Return the (x, y) coordinate for the center point of the cell that contains the specified text.  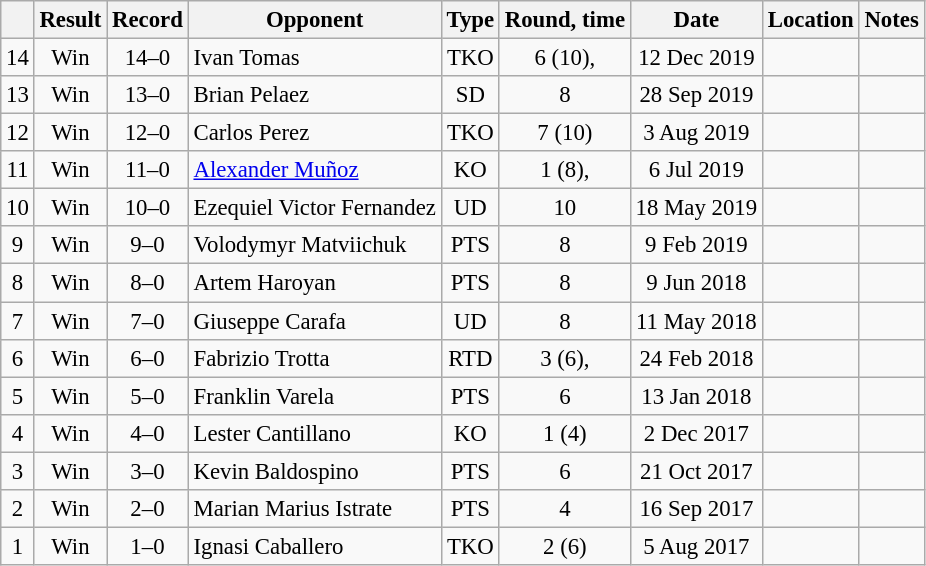
1 (4) (564, 433)
Round, time (564, 20)
Lester Cantillano (314, 433)
Marian Marius Istrate (314, 509)
18 May 2019 (696, 208)
16 Sep 2017 (696, 509)
9 Jun 2018 (696, 283)
1 (18, 546)
7 (10) (564, 133)
9 Feb 2019 (696, 245)
Giuseppe Carafa (314, 321)
Artem Haroyan (314, 283)
4–0 (148, 433)
Fabrizio Trotta (314, 358)
13 Jan 2018 (696, 396)
2 (18, 509)
Ivan Tomas (314, 58)
1 (8), (564, 170)
9–0 (148, 245)
Date (696, 20)
7 (18, 321)
3 (18, 471)
Location (810, 20)
3–0 (148, 471)
3 (6), (564, 358)
5–0 (148, 396)
2–0 (148, 509)
12 Dec 2019 (696, 58)
Record (148, 20)
21 Oct 2017 (696, 471)
Result (70, 20)
Volodymyr Matviichuk (314, 245)
13 (18, 95)
11 May 2018 (696, 321)
12 (18, 133)
14 (18, 58)
6 (10), (564, 58)
10–0 (148, 208)
Alexander Muñoz (314, 170)
12–0 (148, 133)
28 Sep 2019 (696, 95)
Type (470, 20)
1–0 (148, 546)
Notes (892, 20)
Carlos Perez (314, 133)
11 (18, 170)
2 Dec 2017 (696, 433)
2 (6) (564, 546)
SD (470, 95)
Ignasi Caballero (314, 546)
Franklin Varela (314, 396)
5 Aug 2017 (696, 546)
6 Jul 2019 (696, 170)
3 Aug 2019 (696, 133)
Opponent (314, 20)
Ezequiel Victor Fernandez (314, 208)
5 (18, 396)
8–0 (148, 283)
11–0 (148, 170)
6–0 (148, 358)
RTD (470, 358)
9 (18, 245)
24 Feb 2018 (696, 358)
14–0 (148, 58)
13–0 (148, 95)
Kevin Baldospino (314, 471)
Brian Pelaez (314, 95)
7–0 (148, 321)
